Detect which cell encompasses the target text, then output its [X, Y] center coordinate. 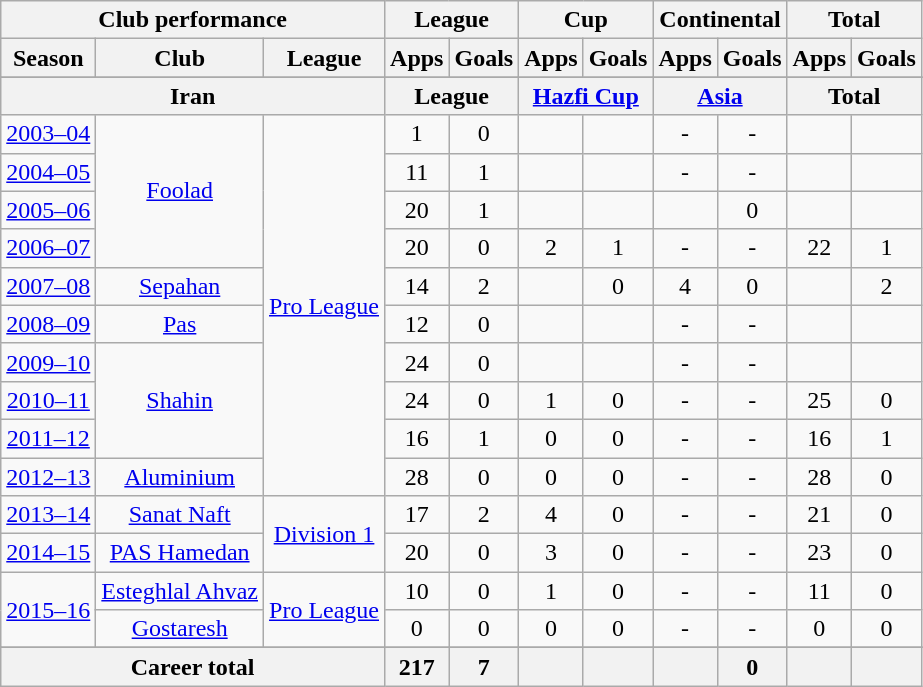
Continental [720, 20]
21 [819, 515]
23 [819, 553]
2004–05 [48, 172]
2011–12 [48, 438]
Season [48, 58]
12 [417, 324]
2013–14 [48, 515]
10 [417, 591]
Career total [193, 667]
Shahin [180, 400]
2007–08 [48, 286]
22 [819, 248]
Sanat Naft [180, 515]
Foolad [180, 191]
Club [180, 58]
2010–11 [48, 400]
PAS Hamedan [180, 553]
Esteghlal Ahvaz [180, 591]
Club performance [193, 20]
2012–13 [48, 477]
Division 1 [324, 534]
2005–06 [48, 210]
Iran [193, 96]
Aluminium [180, 477]
2003–04 [48, 134]
3 [551, 553]
Asia [720, 96]
Cup [586, 20]
25 [819, 400]
2008–09 [48, 324]
2014–15 [48, 553]
2009–10 [48, 362]
217 [417, 667]
Pas [180, 324]
2015–16 [48, 610]
14 [417, 286]
Hazfi Cup [586, 96]
2006–07 [48, 248]
Sepahan [180, 286]
Gostaresh [180, 629]
17 [417, 515]
7 [484, 667]
